Return [x, y] of the center of cell containing provided text 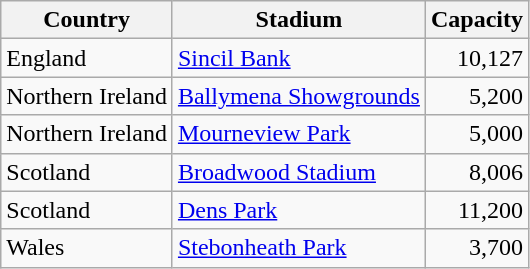
Dens Park [298, 210]
Country [87, 20]
Broadwood Stadium [298, 172]
Capacity [476, 20]
Stadium [298, 20]
Mourneview Park [298, 134]
Wales [87, 248]
Sincil Bank [298, 58]
8,006 [476, 172]
5,000 [476, 134]
10,127 [476, 58]
Stebonheath Park [298, 248]
England [87, 58]
Ballymena Showgrounds [298, 96]
5,200 [476, 96]
3,700 [476, 248]
11,200 [476, 210]
